Capture the cell that displays the provided text and extract its (x, y) central coordinate. 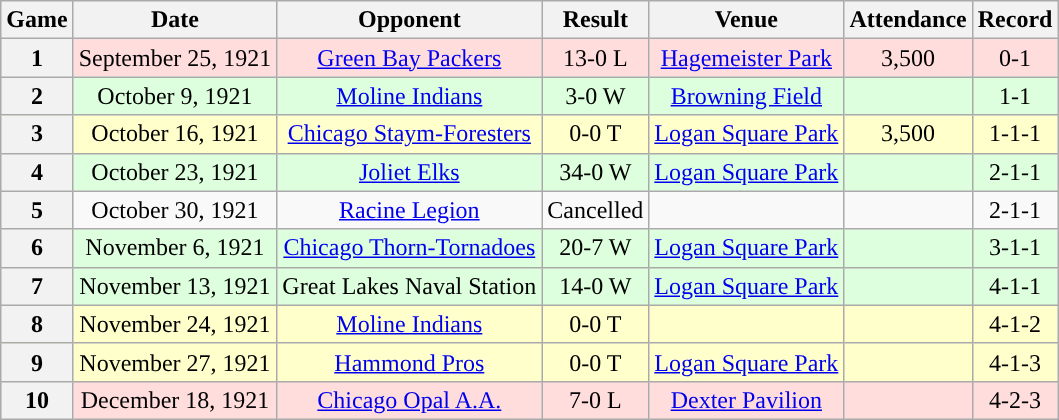
4 (37, 172)
7 (37, 286)
Joliet Elks (410, 172)
Hagemeister Park (746, 58)
Browning Field (746, 96)
Attendance (908, 20)
3-0 W (596, 96)
Chicago Opal A.A. (410, 400)
1 (37, 58)
Date (175, 20)
34-0 W (596, 172)
Great Lakes Naval Station (410, 286)
8 (37, 324)
Hammond Pros (410, 362)
Green Bay Packers (410, 58)
10 (37, 400)
Venue (746, 20)
December 18, 1921 (175, 400)
14-0 W (596, 286)
November 13, 1921 (175, 286)
6 (37, 248)
1-1 (1015, 96)
October 30, 1921 (175, 210)
9 (37, 362)
20-7 W (596, 248)
Racine Legion (410, 210)
5 (37, 210)
Dexter Pavilion (746, 400)
7-0 L (596, 400)
October 9, 1921 (175, 96)
October 16, 1921 (175, 134)
4-1-1 (1015, 286)
4-2-3 (1015, 400)
2 (37, 96)
September 25, 1921 (175, 58)
November 27, 1921 (175, 362)
4-1-3 (1015, 362)
13-0 L (596, 58)
Record (1015, 20)
Cancelled (596, 210)
October 23, 1921 (175, 172)
1-1-1 (1015, 134)
November 6, 1921 (175, 248)
Chicago Thorn-Tornadoes (410, 248)
3 (37, 134)
Result (596, 20)
4-1-2 (1015, 324)
3-1-1 (1015, 248)
0-1 (1015, 58)
Game (37, 20)
November 24, 1921 (175, 324)
Chicago Staym-Foresters (410, 134)
Opponent (410, 20)
